Return [x, y] of the center of cell containing provided text 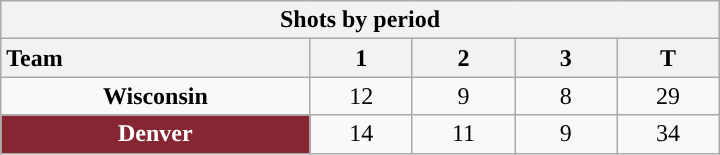
Shots by period [360, 20]
12 [361, 96]
3 [566, 58]
34 [668, 134]
Wisconsin [156, 96]
T [668, 58]
11 [463, 134]
14 [361, 134]
Team [156, 58]
8 [566, 96]
1 [361, 58]
2 [463, 58]
29 [668, 96]
Denver [156, 134]
